Find where the given text appears and provide that cell's center as [x, y] coordinate. 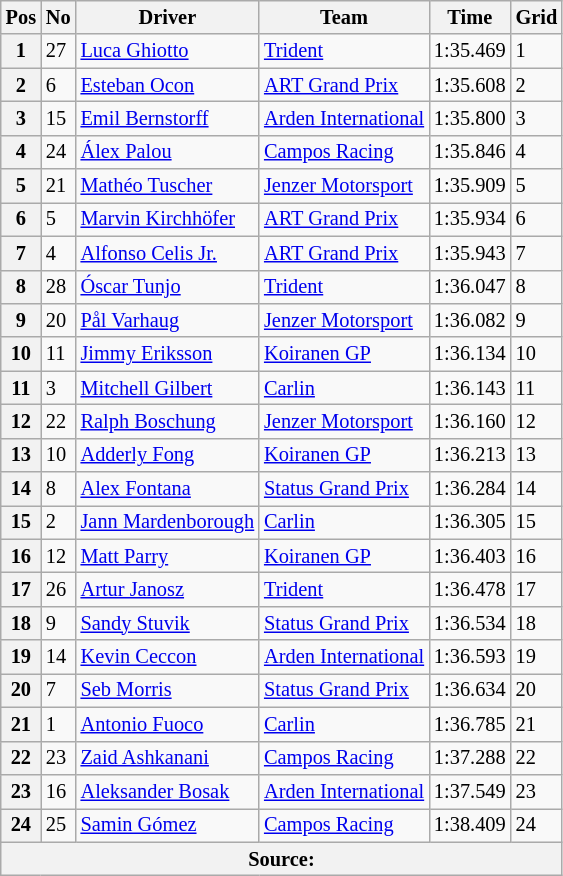
Sandy Stuvik [168, 623]
28 [58, 287]
1:36.785 [470, 724]
1:35.846 [470, 152]
Antonio Fuoco [168, 724]
1:36.082 [470, 320]
1:36.160 [470, 421]
Adderly Fong [168, 455]
1:35.800 [470, 118]
Alex Fontana [168, 489]
1:36.403 [470, 556]
1:36.143 [470, 388]
Kevin Ceccon [168, 657]
1:38.409 [470, 825]
1:36.047 [470, 287]
Luca Ghiotto [168, 51]
Ralph Boschung [168, 421]
Marvin Kirchhöfer [168, 219]
Grid [537, 17]
Alfonso Celis Jr. [168, 253]
1:36.534 [470, 623]
1:35.608 [470, 85]
Driver [168, 17]
Esteban Ocon [168, 85]
1:35.909 [470, 186]
Source: [282, 859]
Samin Gómez [168, 825]
1:36.305 [470, 522]
26 [58, 589]
1:35.469 [470, 51]
Matt Parry [168, 556]
1:36.478 [470, 589]
Pål Varhaug [168, 320]
Artur Janosz [168, 589]
Emil Bernstorff [168, 118]
Aleksander Bosak [168, 791]
1:36.593 [470, 657]
25 [58, 825]
Jann Mardenborough [168, 522]
1:35.934 [470, 219]
Jimmy Eriksson [168, 354]
Team [344, 17]
27 [58, 51]
Álex Palou [168, 152]
1:36.284 [470, 489]
Zaid Ashkanani [168, 758]
Time [470, 17]
1:36.634 [470, 690]
1:36.213 [470, 455]
1:37.549 [470, 791]
1:35.943 [470, 253]
Seb Morris [168, 690]
1:37.288 [470, 758]
Mathéo Tuscher [168, 186]
Mitchell Gilbert [168, 388]
1:36.134 [470, 354]
Óscar Tunjo [168, 287]
Pos [21, 17]
No [58, 17]
